Detect which cell encompasses the target text, then output its (x, y) center coordinate. 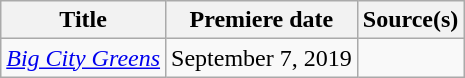
Big City Greens (84, 58)
Source(s) (410, 20)
September 7, 2019 (262, 58)
Premiere date (262, 20)
Title (84, 20)
